Extract the [X, Y] coordinate from the center of the cell holding the provided text.  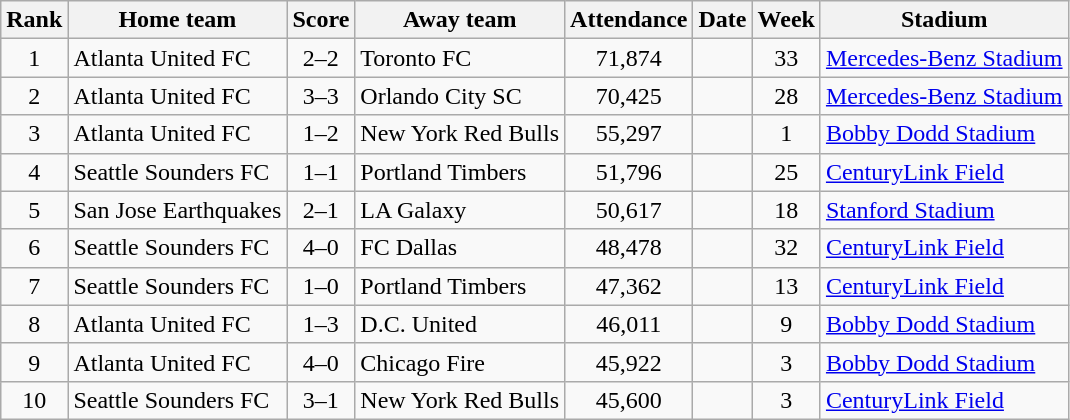
Chicago Fire [460, 362]
Attendance [629, 20]
46,011 [629, 324]
70,425 [629, 96]
LA Galaxy [460, 210]
4 [34, 172]
Away team [460, 20]
25 [786, 172]
47,362 [629, 286]
7 [34, 286]
8 [34, 324]
Score [321, 20]
Orlando City SC [460, 96]
48,478 [629, 248]
1–2 [321, 134]
Toronto FC [460, 58]
51,796 [629, 172]
50,617 [629, 210]
55,297 [629, 134]
San Jose Earthquakes [178, 210]
28 [786, 96]
Date [722, 20]
32 [786, 248]
45,922 [629, 362]
Stadium [944, 20]
33 [786, 58]
13 [786, 286]
1–3 [321, 324]
2–1 [321, 210]
Week [786, 20]
5 [34, 210]
2 [34, 96]
Home team [178, 20]
3–3 [321, 96]
Rank [34, 20]
1–0 [321, 286]
Stanford Stadium [944, 210]
3–1 [321, 400]
10 [34, 400]
FC Dallas [460, 248]
71,874 [629, 58]
45,600 [629, 400]
D.C. United [460, 324]
1–1 [321, 172]
2–2 [321, 58]
18 [786, 210]
6 [34, 248]
